Capture the cell that displays the provided text and extract its (X, Y) central coordinate. 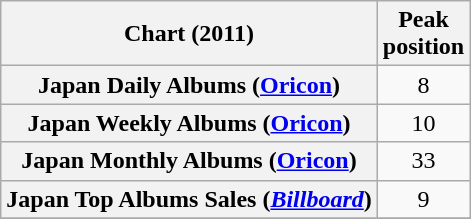
Chart (2011) (190, 34)
10 (423, 123)
33 (423, 161)
Japan Daily Albums (Oricon) (190, 85)
Japan Top Albums Sales (Billboard) (190, 199)
8 (423, 85)
Japan Monthly Albums (Oricon) (190, 161)
9 (423, 199)
Japan Weekly Albums (Oricon) (190, 123)
Peakposition (423, 34)
